From the cell containing the given text, extract its center point as (x, y) coordinate. 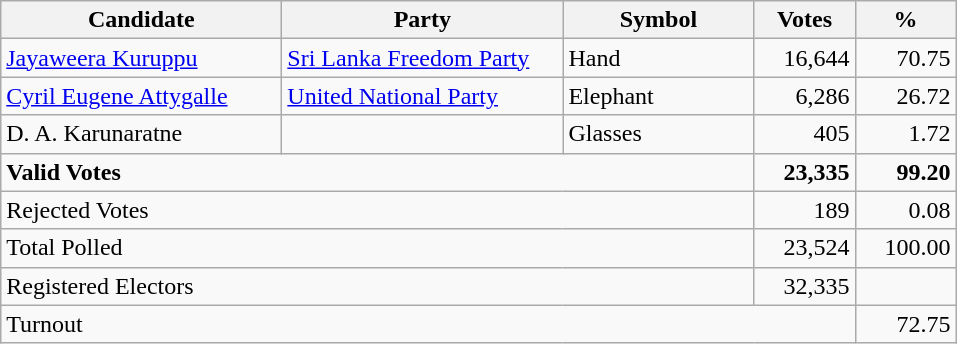
Sri Lanka Freedom Party (422, 58)
Rejected Votes (378, 210)
26.72 (906, 96)
23,524 (804, 248)
99.20 (906, 172)
United National Party (422, 96)
Elephant (658, 96)
Valid Votes (378, 172)
Party (422, 20)
Total Polled (378, 248)
16,644 (804, 58)
Registered Electors (378, 286)
23,335 (804, 172)
0.08 (906, 210)
189 (804, 210)
70.75 (906, 58)
Symbol (658, 20)
Hand (658, 58)
Jayaweera Kuruppu (142, 58)
% (906, 20)
Votes (804, 20)
405 (804, 134)
32,335 (804, 286)
72.75 (906, 324)
Candidate (142, 20)
Turnout (428, 324)
6,286 (804, 96)
100.00 (906, 248)
Cyril Eugene Attygalle (142, 96)
1.72 (906, 134)
Glasses (658, 134)
D. A. Karunaratne (142, 134)
